Detect which cell encompasses the target text, then output its (X, Y) center coordinate. 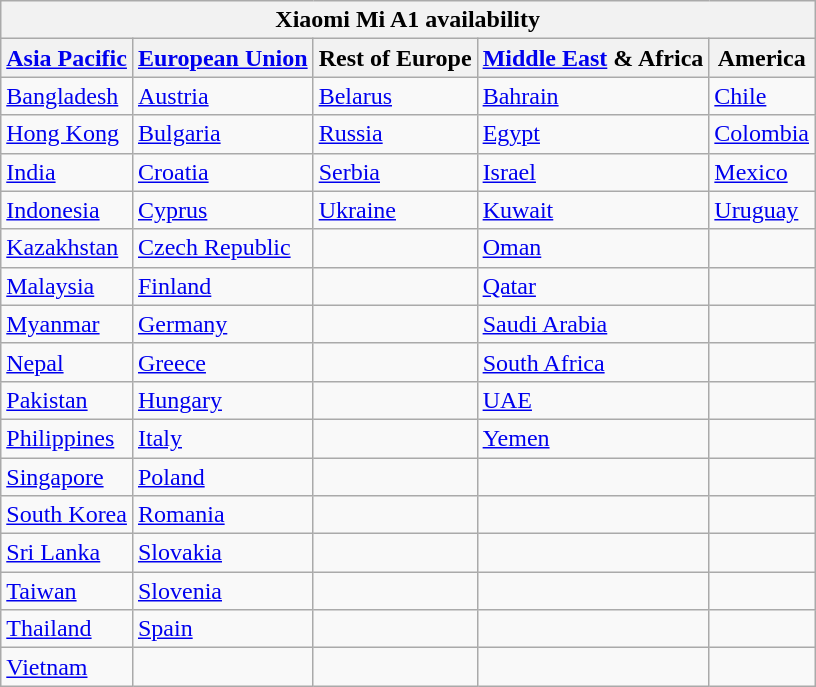
Taiwan (67, 591)
Indonesia (67, 210)
Israel (593, 172)
Hong Kong (67, 134)
Thailand (67, 629)
Saudi Arabia (593, 324)
Poland (222, 477)
Uruguay (762, 210)
UAE (593, 400)
Asia Pacific (67, 58)
European Union (222, 58)
Vietnam (67, 667)
Finland (222, 286)
Nepal (67, 362)
Chile (762, 96)
India (67, 172)
Bahrain (593, 96)
Germany (222, 324)
Philippines (67, 438)
Ukraine (395, 210)
South Africa (593, 362)
South Korea (67, 515)
Czech Republic (222, 248)
Xiaomi Mi A1 availability (408, 20)
Rest of Europe (395, 58)
Kazakhstan (67, 248)
Serbia (395, 172)
Hungary (222, 400)
Kuwait (593, 210)
Yemen (593, 438)
Slovakia (222, 553)
Croatia (222, 172)
Russia (395, 134)
Malaysia (67, 286)
Singapore (67, 477)
Pakistan (67, 400)
Belarus (395, 96)
Mexico (762, 172)
Sri Lanka (67, 553)
Spain (222, 629)
Oman (593, 248)
Italy (222, 438)
Colombia (762, 134)
Romania (222, 515)
Greece (222, 362)
Bangladesh (67, 96)
Cyprus (222, 210)
Myanmar (67, 324)
Austria (222, 96)
Qatar (593, 286)
America (762, 58)
Slovenia (222, 591)
Egypt (593, 134)
Bulgaria (222, 134)
Middle East & Africa (593, 58)
